Scan for the cell matching the given text and deliver its (X, Y) coordinate at center. 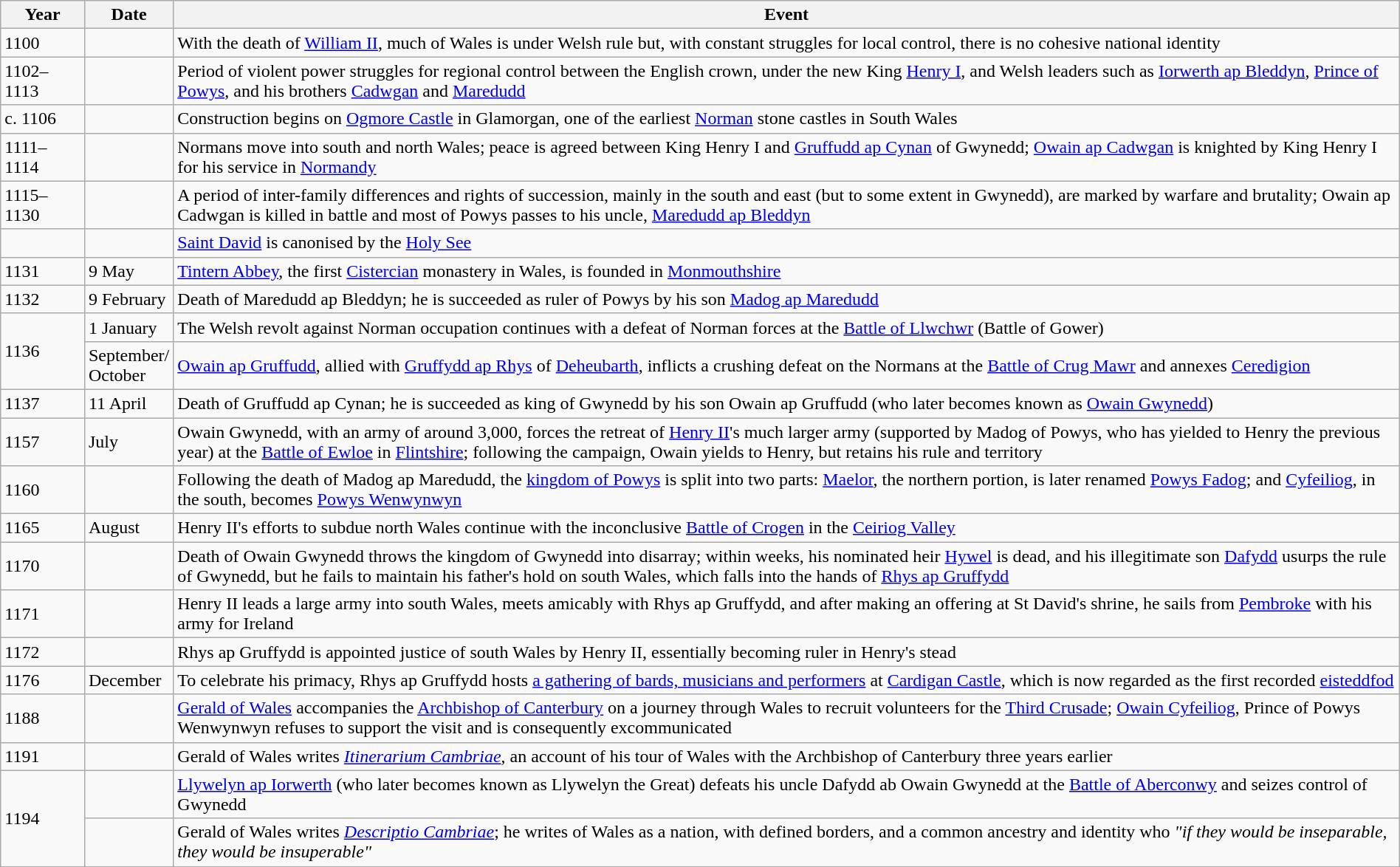
1100 (43, 43)
1115–1130 (43, 205)
December (128, 680)
c. 1106 (43, 119)
Death of Gruffudd ap Cynan; he is succeeded as king of Gwynedd by his son Owain ap Gruffudd (who later becomes known as Owain Gwynedd) (786, 403)
1188 (43, 718)
1102–1113 (43, 81)
Tintern Abbey, the first Cistercian monastery in Wales, is founded in Monmouthshire (786, 271)
Death of Maredudd ap Bleddyn; he is succeeded as ruler of Powys by his son Madog ap Maredudd (786, 299)
1137 (43, 403)
1191 (43, 756)
September/October (128, 365)
Saint David is canonised by the Holy See (786, 243)
Event (786, 15)
July (128, 442)
Gerald of Wales writes Itinerarium Cambriae, an account of his tour of Wales with the Archbishop of Canterbury three years earlier (786, 756)
Rhys ap Gruffydd is appointed justice of south Wales by Henry II, essentially becoming ruler in Henry's stead (786, 652)
August (128, 528)
1136 (43, 352)
1132 (43, 299)
1172 (43, 652)
9 May (128, 271)
The Welsh revolt against Norman occupation continues with a defeat of Norman forces at the Battle of Llwchwr (Battle of Gower) (786, 327)
1111–1114 (43, 157)
1131 (43, 271)
Henry II's efforts to subdue north Wales continue with the inconclusive Battle of Crogen in the Ceiriog Valley (786, 528)
9 February (128, 299)
1170 (43, 566)
1194 (43, 818)
Construction begins on Ogmore Castle in Glamorgan, one of the earliest Norman stone castles in South Wales (786, 119)
1157 (43, 442)
1176 (43, 680)
1171 (43, 614)
1160 (43, 490)
1165 (43, 528)
1 January (128, 327)
Date (128, 15)
11 April (128, 403)
Year (43, 15)
